Output the (x, y) coordinate of the center of the cell containing the given text.  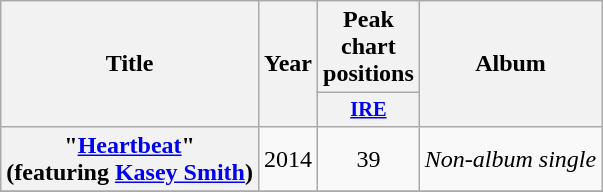
39 (369, 158)
Album (510, 64)
2014 (288, 158)
Peak chart positions (369, 47)
"Heartbeat"(featuring Kasey Smith) (130, 158)
IRE (369, 110)
Year (288, 64)
Title (130, 64)
Non-album single (510, 158)
